Provide the [x, y] coordinate of the cell's center where the given text is located.  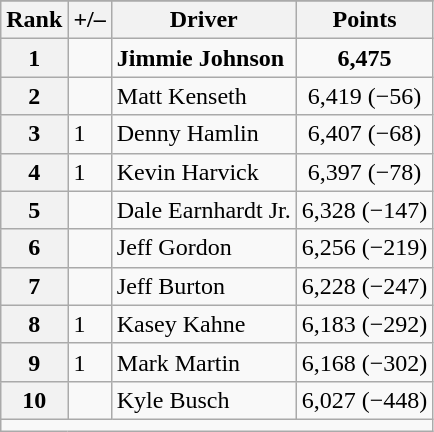
Dale Earnhardt Jr. [204, 210]
Mark Martin [204, 362]
9 [34, 362]
2 [34, 96]
Kyle Busch [204, 400]
6,228 (−247) [364, 286]
6,027 (−448) [364, 400]
6,407 (−68) [364, 134]
7 [34, 286]
6,168 (−302) [364, 362]
6,475 [364, 58]
Kevin Harvick [204, 172]
10 [34, 400]
6 [34, 248]
6,328 (−147) [364, 210]
6,419 (−56) [364, 96]
Rank [34, 20]
Matt Kenseth [204, 96]
8 [34, 324]
Denny Hamlin [204, 134]
4 [34, 172]
6,183 (−292) [364, 324]
5 [34, 210]
Points [364, 20]
Driver [204, 20]
Jimmie Johnson [204, 58]
6,397 (−78) [364, 172]
+/– [90, 20]
Kasey Kahne [204, 324]
3 [34, 134]
6,256 (−219) [364, 248]
Jeff Burton [204, 286]
Jeff Gordon [204, 248]
